Pinpoint the cell where the given text exists, returning its (X, Y) midpoint coordinate. 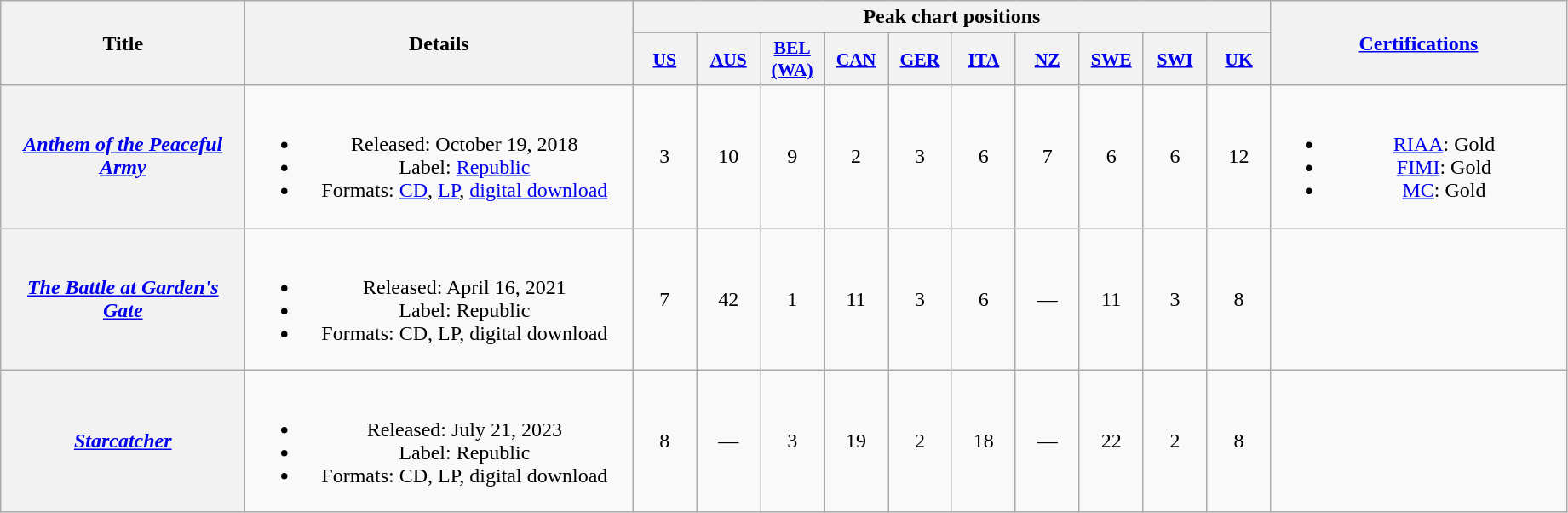
BEL(WA) (792, 60)
Certifications (1419, 43)
SWI (1175, 60)
22 (1111, 441)
GER (920, 60)
NZ (1048, 60)
UK (1238, 60)
ITA (983, 60)
Anthem of the Peaceful Army (123, 157)
SWE (1111, 60)
CAN (857, 60)
RIAA: GoldFIMI: GoldMC: Gold (1419, 157)
12 (1238, 157)
18 (983, 441)
Released: October 19, 2018Label: RepublicFormats: CD, LP, digital download (439, 157)
10 (729, 157)
Details (439, 43)
Title (123, 43)
AUS (729, 60)
The Battle at Garden's Gate (123, 298)
Peak chart positions (952, 17)
9 (792, 157)
19 (857, 441)
1 (792, 298)
Released: April 16, 2021Label: RepublicFormats: CD, LP, digital download (439, 298)
Released: July 21, 2023Label: RepublicFormats: CD, LP, digital download (439, 441)
US (664, 60)
42 (729, 298)
Starcatcher (123, 441)
